Pinpoint the cell where the given text exists, returning its [X, Y] midpoint coordinate. 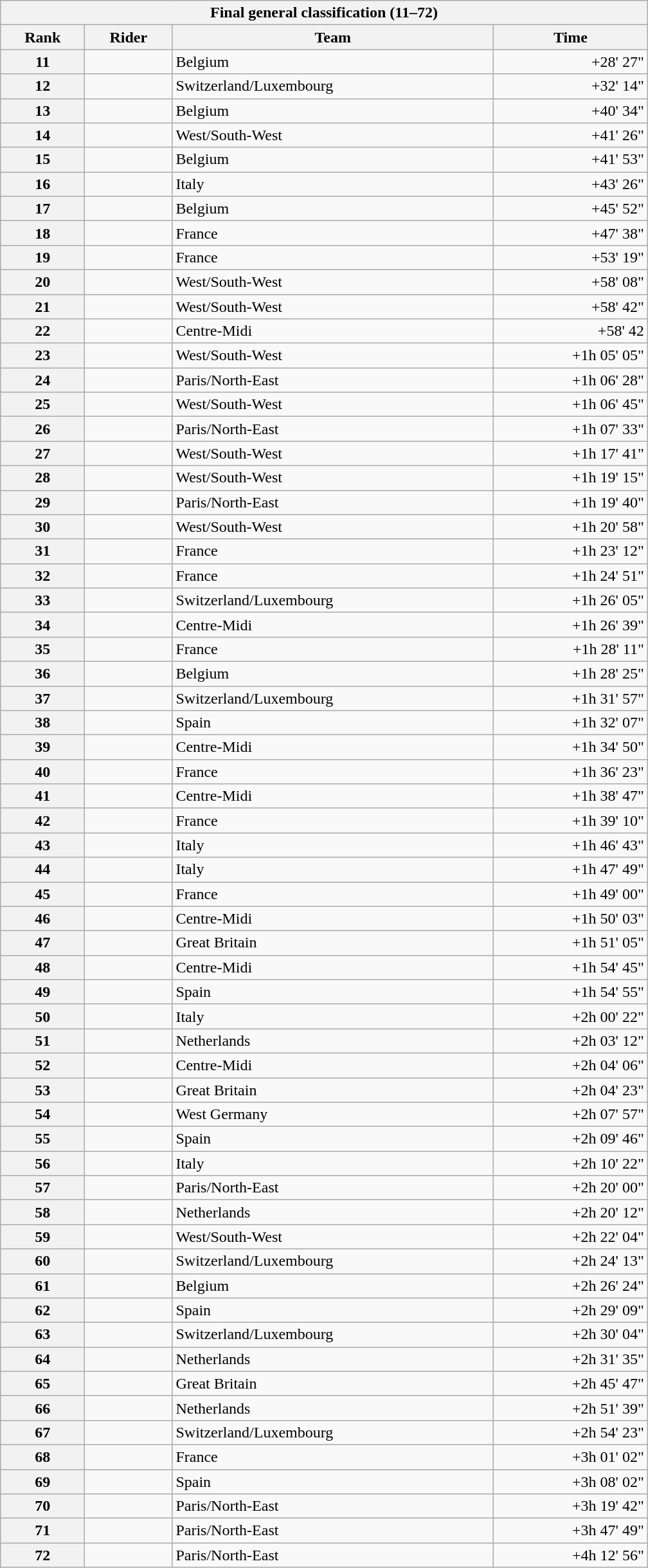
+58' 42 [571, 331]
44 [42, 870]
+3h 01' 02" [571, 1457]
15 [42, 160]
+2h 22' 04" [571, 1237]
+58' 42" [571, 307]
+1h 32' 07" [571, 723]
38 [42, 723]
+2h 03' 12" [571, 1041]
+2h 31' 35" [571, 1359]
63 [42, 1335]
+1h 28' 11" [571, 649]
56 [42, 1163]
+1h 46' 43" [571, 845]
Time [571, 37]
46 [42, 918]
Rider [129, 37]
61 [42, 1286]
58 [42, 1212]
+1h 19' 40" [571, 502]
+2h 20' 12" [571, 1212]
+1h 38' 47" [571, 796]
32 [42, 576]
+2h 29' 09" [571, 1310]
+3h 19' 42" [571, 1506]
+40' 34" [571, 111]
35 [42, 649]
+1h 36' 23" [571, 772]
+1h 07' 33" [571, 429]
39 [42, 747]
48 [42, 967]
+2h 10' 22" [571, 1163]
21 [42, 307]
+1h 39' 10" [571, 821]
33 [42, 600]
41 [42, 796]
+2h 07' 57" [571, 1115]
12 [42, 86]
Team [333, 37]
49 [42, 992]
57 [42, 1188]
45 [42, 894]
65 [42, 1383]
20 [42, 282]
+1h 23' 12" [571, 551]
+1h 24' 51" [571, 576]
31 [42, 551]
+28' 27" [571, 62]
42 [42, 821]
+1h 31' 57" [571, 698]
+1h 54' 45" [571, 967]
+2h 24' 13" [571, 1261]
36 [42, 673]
+2h 04' 23" [571, 1090]
37 [42, 698]
52 [42, 1065]
70 [42, 1506]
+45' 52" [571, 208]
+2h 45' 47" [571, 1383]
69 [42, 1481]
+2h 54' 23" [571, 1432]
47 [42, 943]
17 [42, 208]
+32' 14" [571, 86]
+1h 26' 39" [571, 624]
Final general classification (11–72) [324, 13]
62 [42, 1310]
+2h 20' 00" [571, 1188]
+3h 08' 02" [571, 1481]
51 [42, 1041]
27 [42, 453]
34 [42, 624]
+43' 26" [571, 184]
+1h 05' 05" [571, 356]
18 [42, 233]
+4h 12' 56" [571, 1555]
14 [42, 135]
29 [42, 502]
54 [42, 1115]
+1h 20' 58" [571, 527]
67 [42, 1432]
23 [42, 356]
+2h 26' 24" [571, 1286]
+58' 08" [571, 282]
50 [42, 1016]
West Germany [333, 1115]
43 [42, 845]
30 [42, 527]
+41' 26" [571, 135]
60 [42, 1261]
+2h 09' 46" [571, 1139]
19 [42, 257]
+2h 30' 04" [571, 1335]
40 [42, 772]
+47' 38" [571, 233]
59 [42, 1237]
26 [42, 429]
+53' 19" [571, 257]
55 [42, 1139]
+1h 28' 25" [571, 673]
25 [42, 405]
24 [42, 380]
+1h 06' 45" [571, 405]
+1h 06' 28" [571, 380]
66 [42, 1408]
53 [42, 1090]
64 [42, 1359]
+1h 19' 15" [571, 478]
+41' 53" [571, 160]
71 [42, 1531]
+1h 54' 55" [571, 992]
+2h 51' 39" [571, 1408]
13 [42, 111]
22 [42, 331]
+1h 49' 00" [571, 894]
+2h 00' 22" [571, 1016]
11 [42, 62]
+1h 51' 05" [571, 943]
+1h 17' 41" [571, 453]
16 [42, 184]
28 [42, 478]
+1h 50' 03" [571, 918]
+1h 26' 05" [571, 600]
+2h 04' 06" [571, 1065]
+1h 47' 49" [571, 870]
72 [42, 1555]
+3h 47' 49" [571, 1531]
68 [42, 1457]
Rank [42, 37]
+1h 34' 50" [571, 747]
